Scan for the cell matching the given text and deliver its (X, Y) coordinate at center. 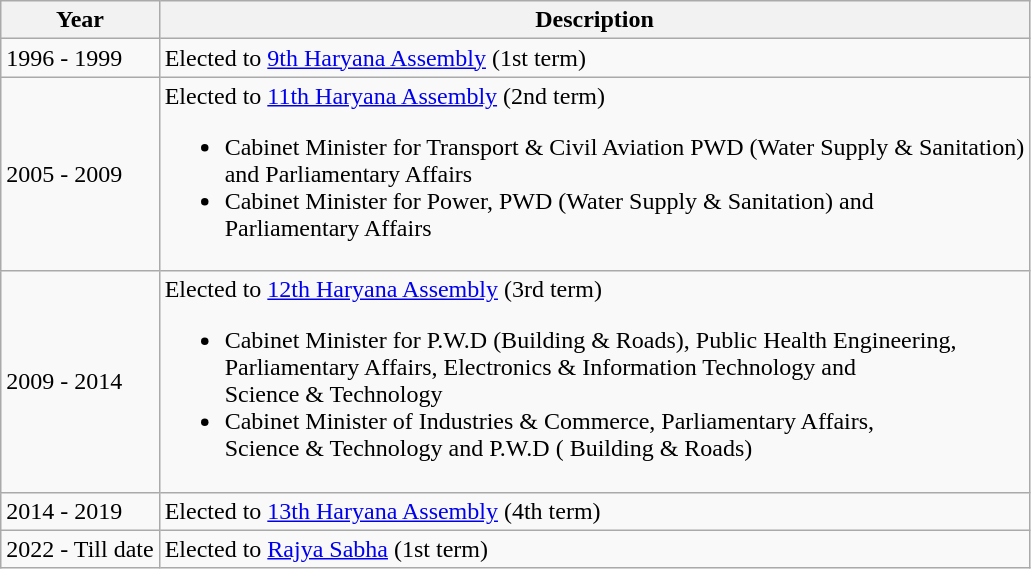
2014 - 2019 (80, 511)
Elected to 13th Haryana Assembly (4th term) (594, 511)
Elected to 9th Haryana Assembly (1st term) (594, 58)
2009 - 2014 (80, 382)
Year (80, 20)
2005 - 2009 (80, 174)
Description (594, 20)
1996 - 1999 (80, 58)
Elected to Rajya Sabha (1st term) (594, 549)
2022 - Till date (80, 549)
